Determine the (X, Y) coordinate at the center of the cell enclosing the given text.  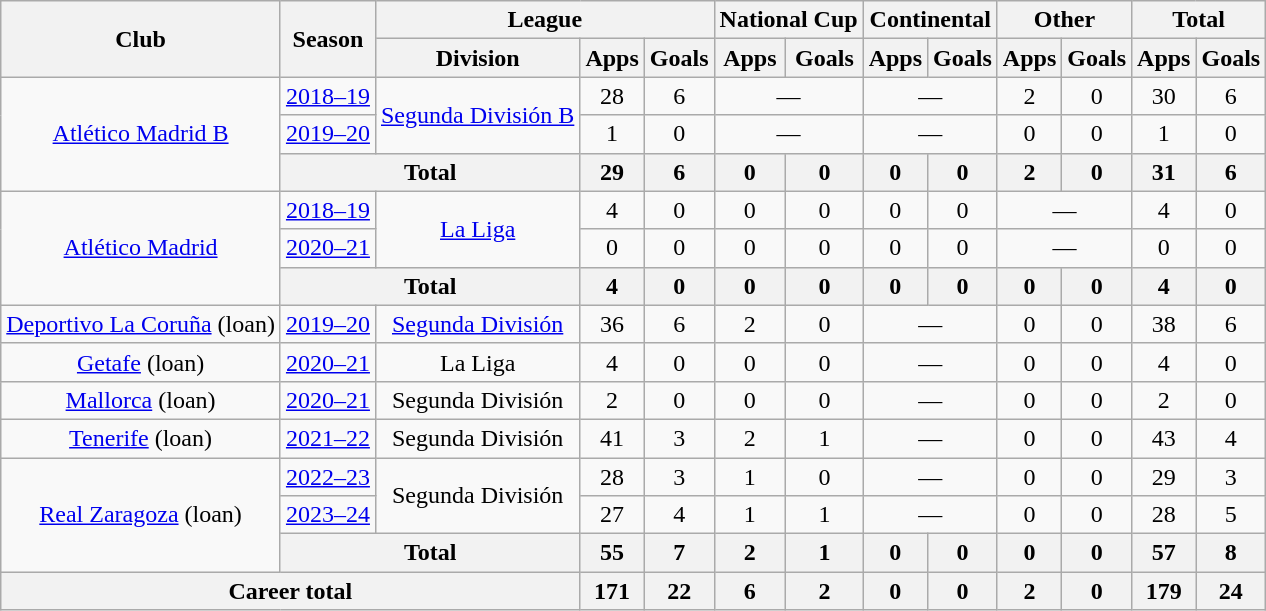
Club (141, 39)
2021–22 (328, 438)
57 (1164, 553)
Division (477, 58)
Segunda División B (477, 115)
179 (1164, 591)
43 (1164, 438)
Mallorca (loan) (141, 400)
2022–23 (328, 477)
31 (1164, 172)
171 (612, 591)
Deportivo La Coruña (loan) (141, 324)
Atlético Madrid B (141, 134)
8 (1231, 553)
55 (612, 553)
National Cup (788, 20)
Career total (290, 591)
30 (1164, 96)
22 (679, 591)
Continental (930, 20)
41 (612, 438)
Tenerife (loan) (141, 438)
Real Zaragoza (loan) (141, 515)
24 (1231, 591)
38 (1164, 324)
36 (612, 324)
Getafe (loan) (141, 362)
5 (1231, 515)
2023–24 (328, 515)
7 (679, 553)
League (544, 20)
Atlético Madrid (141, 248)
Other (1064, 20)
Season (328, 39)
27 (612, 515)
